Identify which cell holds the provided text, then report its (x, y) central coordinate. 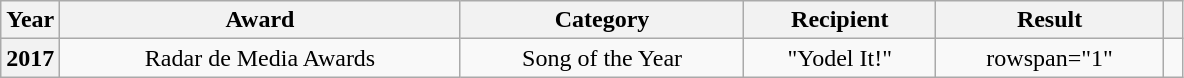
"Yodel It!" (840, 58)
Award (260, 20)
Recipient (840, 20)
Category (602, 20)
rowspan="1" (1050, 58)
Radar de Media Awards (260, 58)
2017 (30, 58)
Song of the Year (602, 58)
Year (30, 20)
Result (1050, 20)
